Pinpoint the cell where the given text exists, returning its [X, Y] midpoint coordinate. 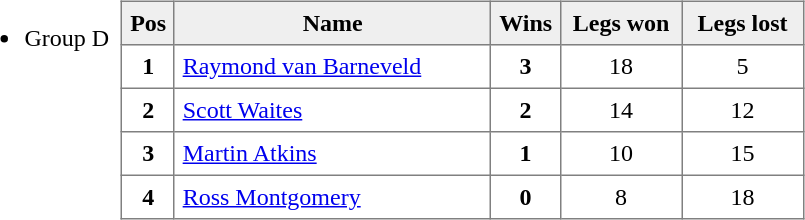
Pos [148, 23]
5 [743, 67]
Legs won [621, 23]
Scott Waites [332, 110]
4 [148, 197]
14 [621, 110]
Raymond van Barneveld [332, 67]
Ross Montgomery [332, 197]
10 [621, 154]
Martin Atkins [332, 154]
12 [743, 110]
Legs lost [743, 23]
Wins [526, 23]
8 [621, 197]
0 [526, 197]
Name [332, 23]
15 [743, 154]
